For the text-containing cell, return its midpoint in [x, y] coordinate format. 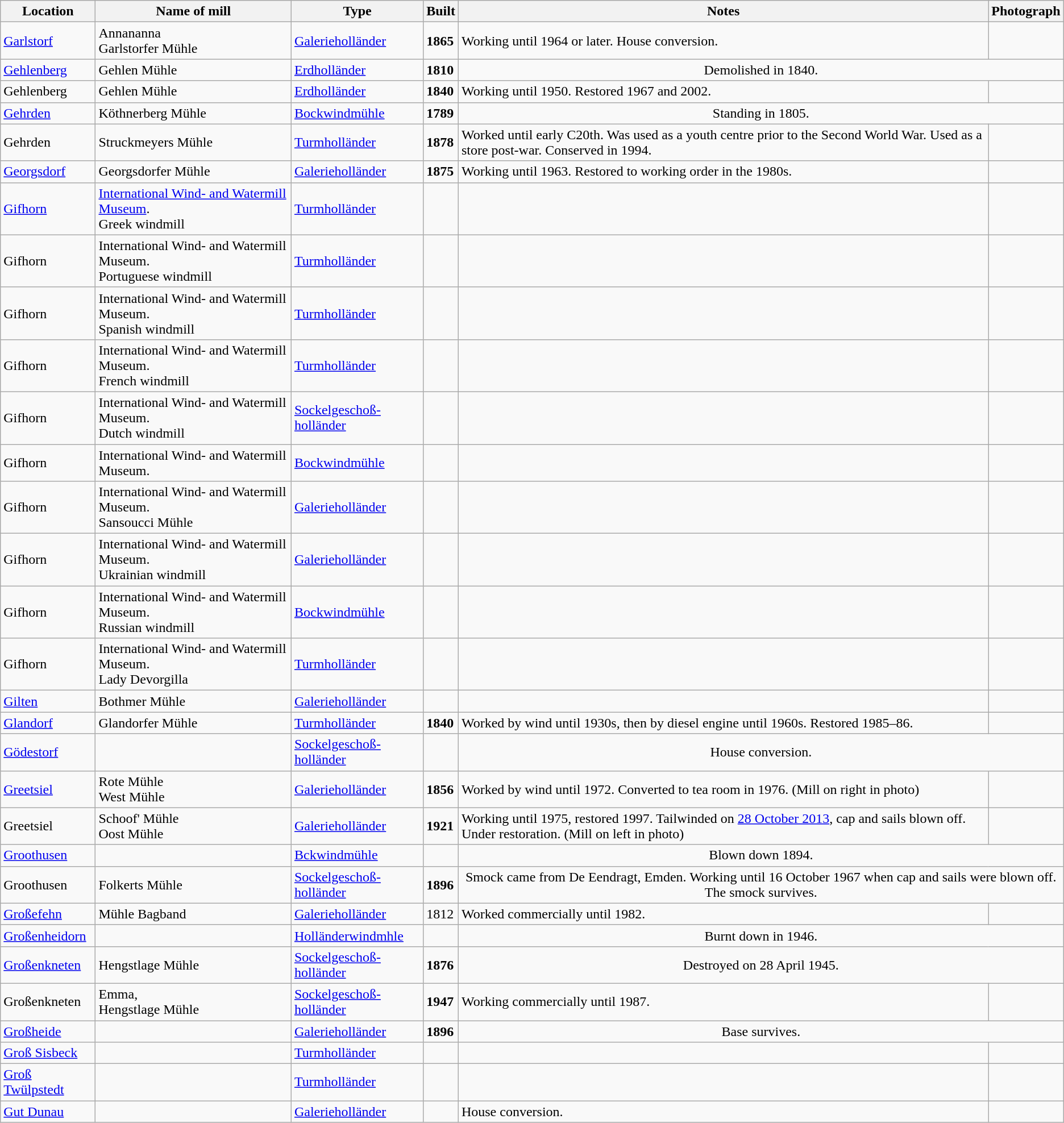
Worked commercially until 1982. [723, 914]
Working until 1950. Restored 1967 and 2002. [723, 91]
Garlstorf [48, 41]
Emma,Hengstlage Mühle [193, 1001]
Gilten [48, 701]
Working until 1964 or later. House conversion. [723, 41]
Worked by wind until 1972. Converted to tea room in 1976. (Mill on right in photo) [723, 789]
Holländerwindmhle [357, 935]
Hengstlage Mühle [193, 965]
Gödestorf [48, 752]
Georgsdorfer Mühle [193, 172]
International Wind- and Watermill Museum.Portuguese windmill [193, 261]
Worked by wind until 1930s, then by diesel engine until 1960s. Restored 1985–86. [723, 723]
Georgsdorf [48, 172]
1878 [441, 142]
International Wind- and Watermill Museum.French windmill [193, 365]
Demolished in 1840. [760, 70]
Base survives. [760, 1032]
International Wind- and Watermill Museum.Spanish windmill [193, 313]
Großheide [48, 1032]
International Wind- and Watermill Museum.Lady Devorgilla [193, 664]
Built [441, 11]
1812 [441, 914]
Struckmeyers Mühle [193, 142]
Photograph [1026, 11]
Destroyed on 28 April 1945. [760, 965]
Worked until early C20th. Was used as a youth centre prior to the Second World War. Used as a store post-war. Conserved in 1994. [723, 142]
Type [357, 11]
Working until 1963. Restored to working order in the 1980s. [723, 172]
Bckwindmühle [357, 855]
Gut Dunau [48, 1112]
International Wind- and Watermill Museum.Sansoucci Mühle [193, 508]
Burnt down in 1946. [760, 935]
Schoof' MühleOost Mühle [193, 826]
1875 [441, 172]
Notes [723, 11]
1876 [441, 965]
Smock came from De Eendragt, Emden. Working until 16 October 1967 when cap and sails were blown off. The smock survives. [760, 884]
AnnanannaGarlstorfer Mühle [193, 41]
International Wind- and Watermill Museum. [193, 463]
Name of mill [193, 11]
Working until 1975, restored 1997. Tailwinded on 28 October 2013, cap and sails blown off. Under restoration. (Mill on left in photo) [723, 826]
International Wind- and Watermill Museum.Russian windmill [193, 612]
Rote MühleWest Mühle [193, 789]
Blown down 1894. [760, 855]
Glandorfer Mühle [193, 723]
Mühle Bagband [193, 914]
Standing in 1805. [760, 113]
Location [48, 11]
1789 [441, 113]
International Wind- and Watermill Museum.Ukrainian windmill [193, 560]
Groß Sisbeck [48, 1053]
Köthnerberg Mühle [193, 113]
Folkerts Mühle [193, 884]
International Wind- and Watermill Museum.Greek windmill [193, 209]
Großefehn [48, 914]
1865 [441, 41]
1810 [441, 70]
1856 [441, 789]
International Wind- and Watermill Museum.Dutch windmill [193, 418]
Glandorf [48, 723]
Working commercially until 1987. [723, 1001]
1947 [441, 1001]
Großenheidorn [48, 935]
1921 [441, 826]
Groß Twülpstedt [48, 1082]
Bothmer Mühle [193, 701]
